Output the [X, Y] coordinate of the center of the cell containing the given text.  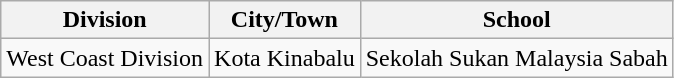
Sekolah Sukan Malaysia Sabah [516, 58]
West Coast Division [105, 58]
Kota Kinabalu [285, 58]
School [516, 20]
City/Town [285, 20]
Division [105, 20]
